Scan for the cell matching the given text and deliver its (x, y) coordinate at center. 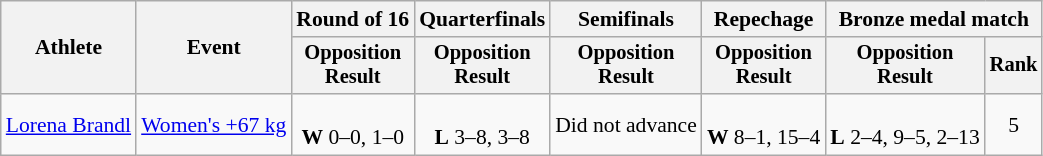
Athlete (68, 48)
Round of 16 (352, 19)
Repechage (764, 19)
Rank (1014, 66)
Women's +67 kg (214, 124)
Event (214, 48)
5 (1014, 124)
Semifinals (626, 19)
W 8–1, 15–4 (764, 124)
Quarterfinals (482, 19)
Bronze medal match (934, 19)
W 0–0, 1–0 (352, 124)
L 2–4, 9–5, 2–13 (904, 124)
Did not advance (626, 124)
Lorena Brandl (68, 124)
L 3–8, 3–8 (482, 124)
